Scan for the cell matching the given text and deliver its [X, Y] coordinate at center. 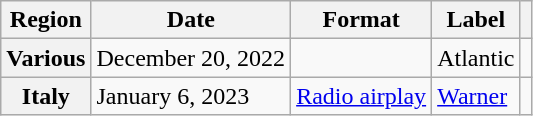
Label [476, 20]
Format [362, 20]
Region [46, 20]
Date [191, 20]
Warner [476, 96]
Radio airplay [362, 96]
January 6, 2023 [191, 96]
Italy [46, 96]
December 20, 2022 [191, 58]
Atlantic [476, 58]
Various [46, 58]
